Return (x, y) of the center of cell containing provided text 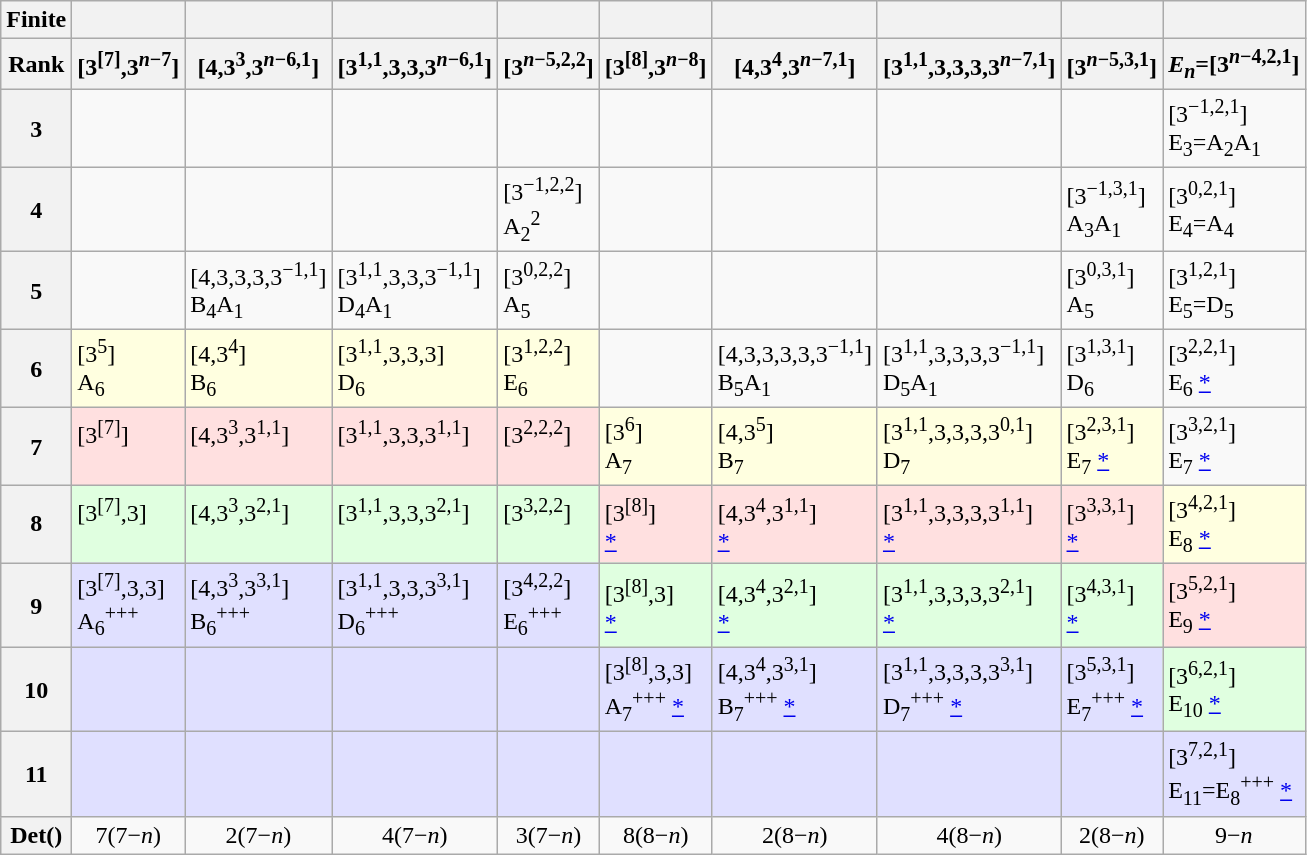
Rank (36, 64)
[36]A7 (656, 446)
[31,2,2]E6 (549, 369)
[3[8],3n−8] (656, 64)
[4,34,32,1] * (794, 605)
[34,2,2]E6+++ (549, 605)
[31,1,3,3,3−1,1]D4A1 (415, 291)
[3[8]] * (656, 524)
5 (36, 291)
[34,3,1] * (1112, 605)
4 (36, 209)
[34,2,1]E8 * (1234, 524)
Finite (36, 20)
[4,34,31,1] * (794, 524)
[30,3,1]A5 (1112, 291)
[30,2,2]A5 (549, 291)
9−n (1234, 835)
[31,1,3,3,3,3−1,1]D5A1 (969, 369)
[33,2,1]E7 * (1234, 446)
[3[7],3] (128, 524)
6 (36, 369)
[4,34,33,1]B7+++ * (794, 689)
[31,1,3,3,3,32,1] * (969, 605)
Det() (36, 835)
[36,2,1]E10 * (1234, 689)
11 (36, 774)
[3−1,2,1]E3=A2A1 (1234, 129)
[35]A6 (128, 369)
[31,1,3,3,3n−6,1] (415, 64)
[31,1,3,3,3,33,1]D7+++ * (969, 689)
[31,1,3,3,33,1]D6+++ (415, 605)
[3[7]] (128, 446)
[3[7],3n−7] (128, 64)
[4,33,33,1]B6+++ (258, 605)
[31,1,3,3,32,1] (415, 524)
[33,3,1] * (1112, 524)
[31,1,3,3,3,3n−7,1] (969, 64)
[4,34,3n−7,1] (794, 64)
[35,2,1]E9 * (1234, 605)
[30,2,1]E4=A4 (1234, 209)
[3−1,2,2]A22 (549, 209)
[3[8],3,3]A7+++ * (656, 689)
7(7−n) (128, 835)
7 (36, 446)
[4,3,3,3,3,3−1,1]B5A1 (794, 369)
2(7−n) (258, 835)
[37,2,1]E11=E8+++ * (1234, 774)
[3[8],3] * (656, 605)
[4,34]B6 (258, 369)
[4,33,31,1] (258, 446)
[3−1,3,1]A3A1 (1112, 209)
8 (36, 524)
[31,2,1]E5=D5 (1234, 291)
4(7−n) (415, 835)
En=[3n−4,2,1] (1234, 64)
[3n−5,3,1] (1112, 64)
9 (36, 605)
[4,35]B7 (794, 446)
[4,33,32,1] (258, 524)
[31,3,1]D6 (1112, 369)
[31,1,3,3,3]D6 (415, 369)
3(7−n) (549, 835)
8(8−n) (656, 835)
[32,2,2] (549, 446)
10 (36, 689)
[4,33,3n−6,1] (258, 64)
3 (36, 129)
[31,1,3,3,31,1] (415, 446)
[33,2,2] (549, 524)
[32,2,1]E6 * (1234, 369)
[3n−5,2,2] (549, 64)
[31,1,3,3,3,30,1]D7 (969, 446)
[31,1,3,3,3,31,1] * (969, 524)
[32,3,1]E7 * (1112, 446)
[4,3,3,3,3−1,1]B4A1 (258, 291)
[35,3,1]E7+++ * (1112, 689)
4(8−n) (969, 835)
[3[7],3,3]A6+++ (128, 605)
